Determine the [x, y] coordinate at the center of the cell enclosing the given text.  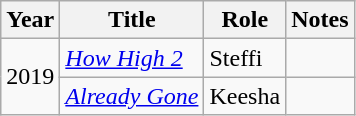
Title [132, 20]
Notes [320, 20]
How High 2 [132, 58]
Steffi [245, 58]
Already Gone [132, 96]
Keesha [245, 96]
2019 [30, 77]
Role [245, 20]
Year [30, 20]
